Extract the (X, Y) coordinate from the center of the cell holding the provided text.  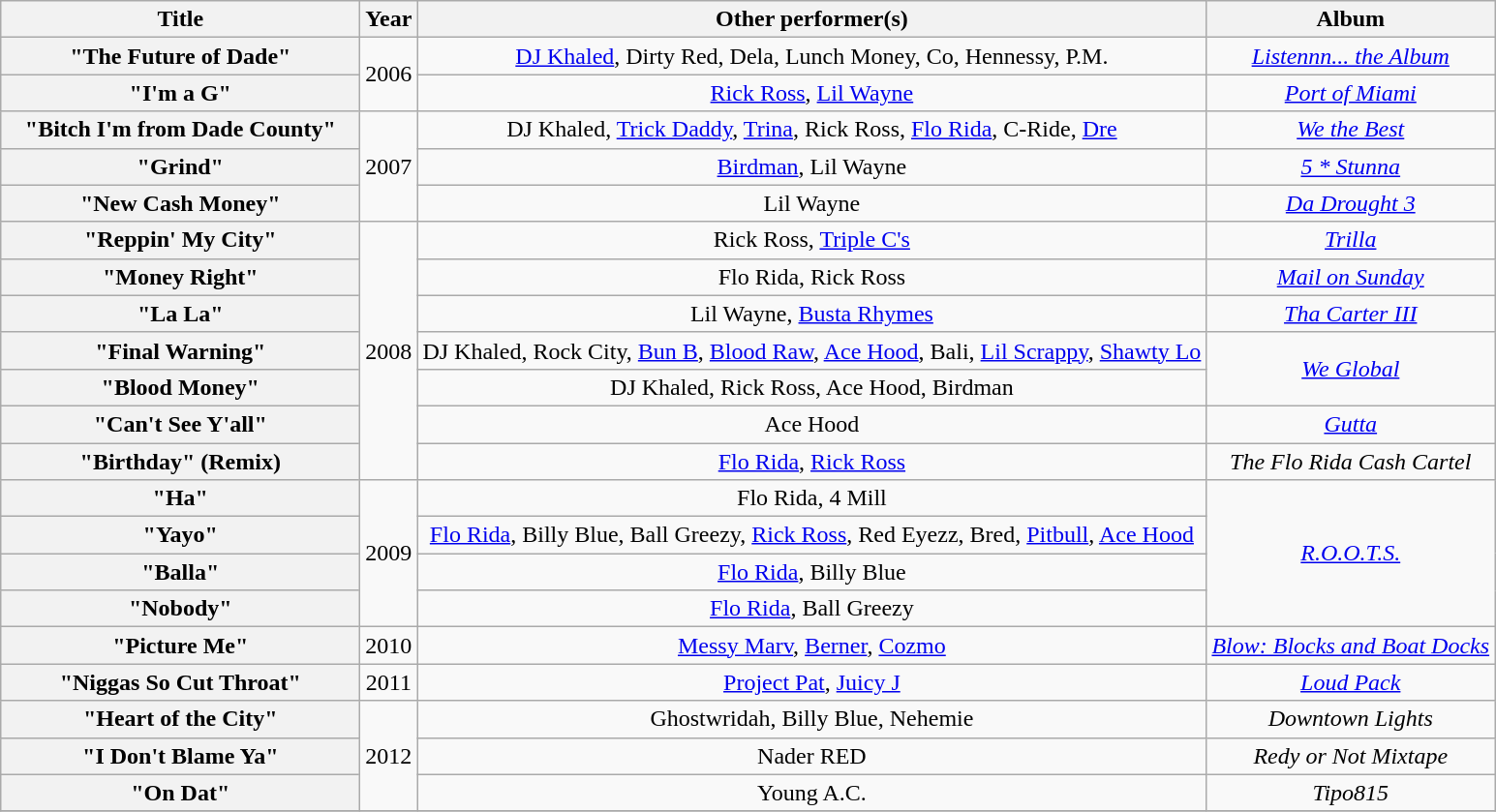
Flo Rida, 4 Mill (811, 498)
Ghostwridah, Billy Blue, Nehemie (811, 719)
Tha Carter III (1351, 314)
R.O.O.T.S. (1351, 554)
"Yayo" (180, 535)
"Nobody" (180, 609)
"On Dat" (180, 793)
The Flo Rida Cash Cartel (1351, 462)
2010 (389, 646)
DJ Khaled, Dirty Red, Dela, Lunch Money, Co, Hennessy, P.M. (811, 56)
"The Future of Dade" (180, 56)
DJ Khaled, Rick Ross, Ace Hood, Birdman (811, 387)
2006 (389, 75)
"Reppin' My City" (180, 240)
Da Drought 3 (1351, 203)
"Birthday" (Remix) (180, 462)
"Money Right" (180, 277)
Tipo815 (1351, 793)
2012 (389, 756)
2011 (389, 682)
We Global (1351, 369)
Listennn... the Album (1351, 56)
Lil Wayne (811, 203)
Trilla (1351, 240)
Title (180, 19)
Rick Ross, Triple C's (811, 240)
Young A.C. (811, 793)
Year (389, 19)
"Balla" (180, 572)
"I Don't Blame Ya" (180, 756)
Downtown Lights (1351, 719)
Gutta (1351, 424)
Loud Pack (1351, 682)
"Bitch I'm from Dade County" (180, 130)
"I'm a G" (180, 93)
Redy or Not Mixtape (1351, 756)
Rick Ross, Lil Wayne (811, 93)
Flo Rida, Billy Blue, Ball Greezy, Rick Ross, Red Eyezz, Bred, Pitbull, Ace Hood (811, 535)
2007 (389, 166)
Ace Hood (811, 424)
"Blood Money" (180, 387)
Flo Rida, Ball Greezy (811, 609)
Album (1351, 19)
"Ha" (180, 498)
Blow: Blocks and Boat Docks (1351, 646)
DJ Khaled, Rock City, Bun B, Blood Raw, Ace Hood, Bali, Lil Scrappy, Shawty Lo (811, 350)
Birdman, Lil Wayne (811, 166)
2008 (389, 350)
DJ Khaled, Trick Daddy, Trina, Rick Ross, Flo Rida, C-Ride, Dre (811, 130)
"Can't See Y'all" (180, 424)
Port of Miami (1351, 93)
We the Best (1351, 130)
"New Cash Money" (180, 203)
Lil Wayne, Busta Rhymes (811, 314)
Flo Rida, Billy Blue (811, 572)
Mail on Sunday (1351, 277)
Project Pat, Juicy J (811, 682)
5 * Stunna (1351, 166)
2009 (389, 554)
"Final Warning" (180, 350)
"Niggas So Cut Throat" (180, 682)
Messy Marv, Berner, Cozmo (811, 646)
Other performer(s) (811, 19)
"Heart of the City" (180, 719)
"La La" (180, 314)
"Picture Me" (180, 646)
Nader RED (811, 756)
"Grind" (180, 166)
